Output the (x, y) coordinate of the center of the cell containing the given text.  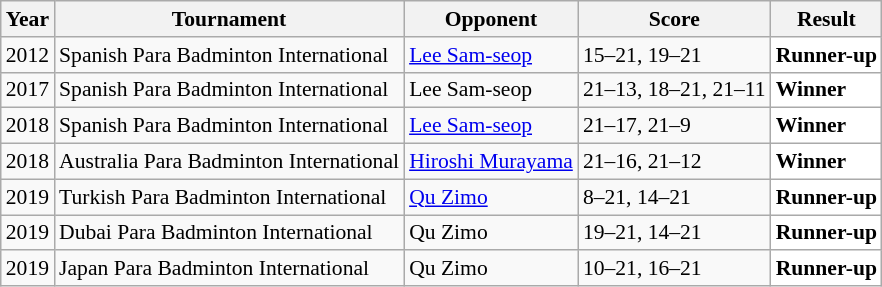
Score (674, 19)
Dubai Para Badminton International (229, 233)
15–21, 19–21 (674, 55)
Result (826, 19)
21–17, 21–9 (674, 126)
Hiroshi Murayama (491, 162)
21–13, 18–21, 21–11 (674, 90)
Turkish Para Badminton International (229, 197)
Japan Para Badminton International (229, 269)
19–21, 14–21 (674, 233)
2012 (28, 55)
Opponent (491, 19)
21–16, 21–12 (674, 162)
8–21, 14–21 (674, 197)
Australia Para Badminton International (229, 162)
Tournament (229, 19)
Year (28, 19)
2017 (28, 90)
10–21, 16–21 (674, 269)
